Capture the cell that displays the provided text and extract its (X, Y) central coordinate. 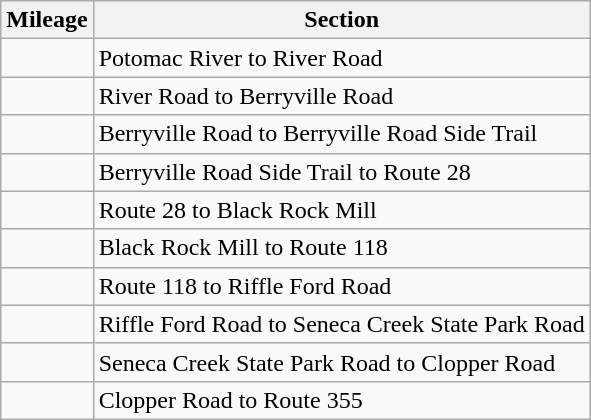
Riffle Ford Road to Seneca Creek State Park Road (342, 324)
Berryville Road to Berryville Road Side Trail (342, 134)
Route 28 to Black Rock Mill (342, 210)
Clopper Road to Route 355 (342, 400)
Berryville Road Side Trail to Route 28 (342, 172)
Potomac River to River Road (342, 58)
Route 118 to Riffle Ford Road (342, 286)
Section (342, 20)
Seneca Creek State Park Road to Clopper Road (342, 362)
Black Rock Mill to Route 118 (342, 248)
Mileage (47, 20)
River Road to Berryville Road (342, 96)
